Search for the cell housing the specified text and yield its (X, Y) center coordinate. 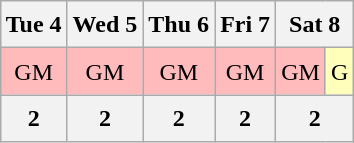
Fri 7 (246, 24)
Tue 4 (34, 24)
Wed 5 (105, 24)
G (339, 72)
Sat 8 (315, 24)
Thu 6 (179, 24)
